Pinpoint the cell where the given text exists, returning its (x, y) midpoint coordinate. 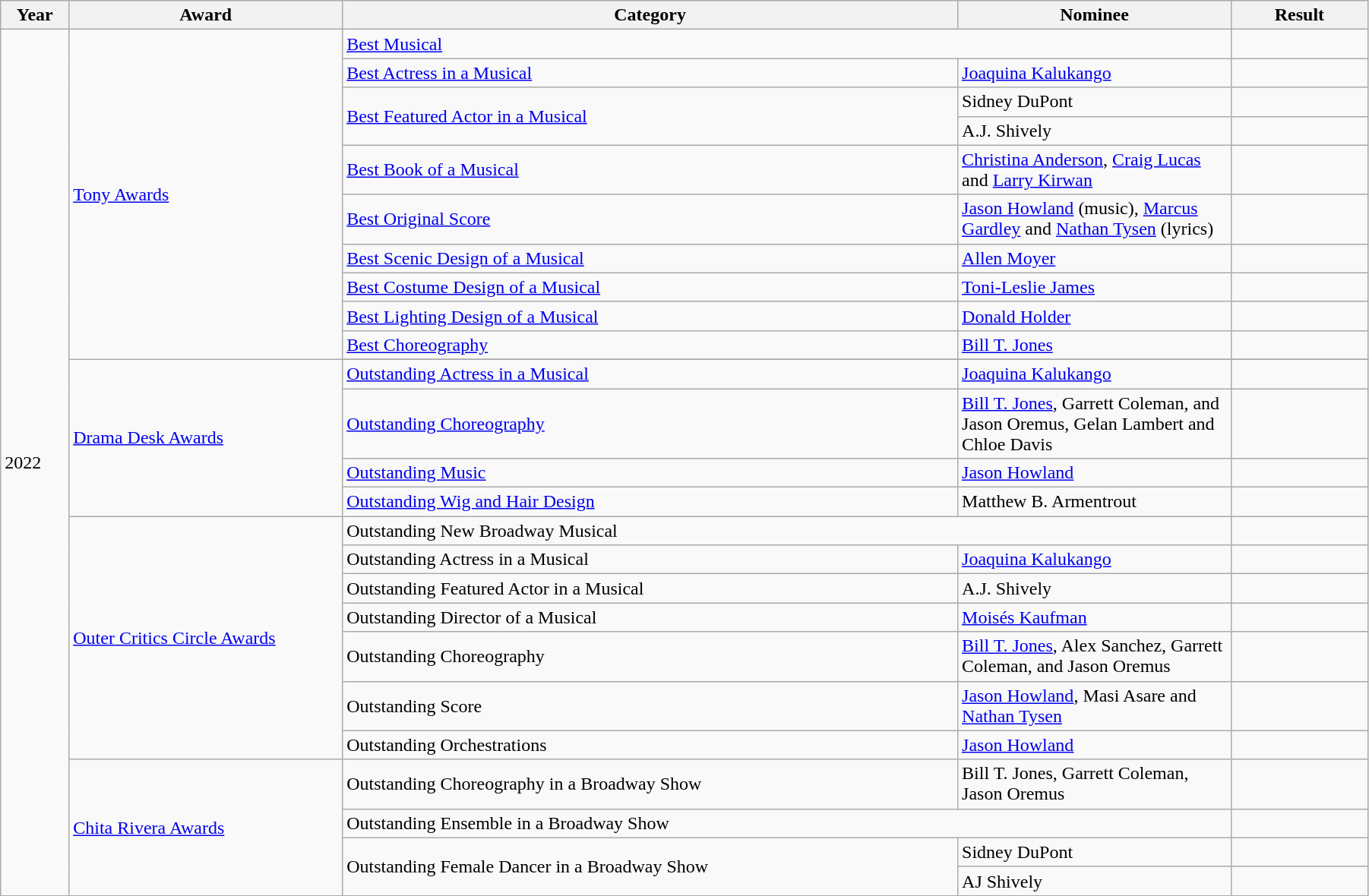
Tony Awards (206, 194)
Category (650, 15)
AJ Shively (1095, 881)
Jason Howland, Masi Asare and Nathan Tysen (1095, 706)
Outstanding Director of a Musical (650, 617)
Donald Holder (1095, 316)
Best Actress in a Musical (650, 73)
Outstanding Orchestrations (650, 745)
Year (35, 15)
Outstanding Female Dancer in a Broadway Show (650, 866)
Drama Desk Awards (206, 437)
Chita Rivera Awards (206, 828)
Matthew B. Armentrout (1095, 502)
Outstanding New Broadway Musical (787, 531)
Bill T. Jones, Garrett Coleman, and Jason Oremus, Gelan Lambert and Chloe Davis (1095, 424)
Moisés Kaufman (1095, 617)
Best Musical (787, 44)
Best Original Score (650, 219)
2022 (35, 463)
Bill T. Jones, Alex Sanchez, Garrett Coleman, and Jason Oremus (1095, 656)
Bill T. Jones, Garrett Coleman, Jason Oremus (1095, 784)
Outer Critics Circle Awards (206, 638)
Toni-Leslie James (1095, 287)
Outstanding Music (650, 473)
Outstanding Score (650, 706)
Best Featured Actor in a Musical (650, 116)
Award (206, 15)
Nominee (1095, 15)
Best Lighting Design of a Musical (650, 316)
Best Scenic Design of a Musical (650, 258)
Best Choreography (650, 345)
Christina Anderson, Craig Lucas and Larry Kirwan (1095, 170)
Outstanding Featured Actor in a Musical (650, 588)
Outstanding Choreography in a Broadway Show (650, 784)
Outstanding Ensemble in a Broadway Show (787, 823)
Jason Howland (music), Marcus Gardley and Nathan Tysen (lyrics) (1095, 219)
Best Book of a Musical (650, 170)
Allen Moyer (1095, 258)
Outstanding Wig and Hair Design (650, 502)
Bill T. Jones (1095, 345)
Result (1299, 15)
Best Costume Design of a Musical (650, 287)
